Extract the (X, Y) coordinate from the center of the cell holding the provided text.  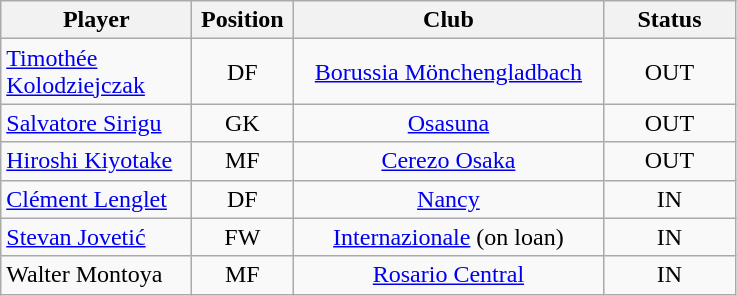
Clément Lenglet (96, 199)
Position (242, 20)
Cerezo Osaka (448, 161)
Club (448, 20)
Nancy (448, 199)
Salvatore Sirigu (96, 123)
Timothée Kolodziejczak (96, 72)
Hiroshi Kiyotake (96, 161)
GK (242, 123)
Borussia Mönchengladbach (448, 72)
Stevan Jovetić (96, 237)
Walter Montoya (96, 275)
Osasuna (448, 123)
Rosario Central (448, 275)
Internazionale (on loan) (448, 237)
FW (242, 237)
Status (670, 20)
Player (96, 20)
